Extract the (x, y) coordinate from the center of the cell holding the provided text.  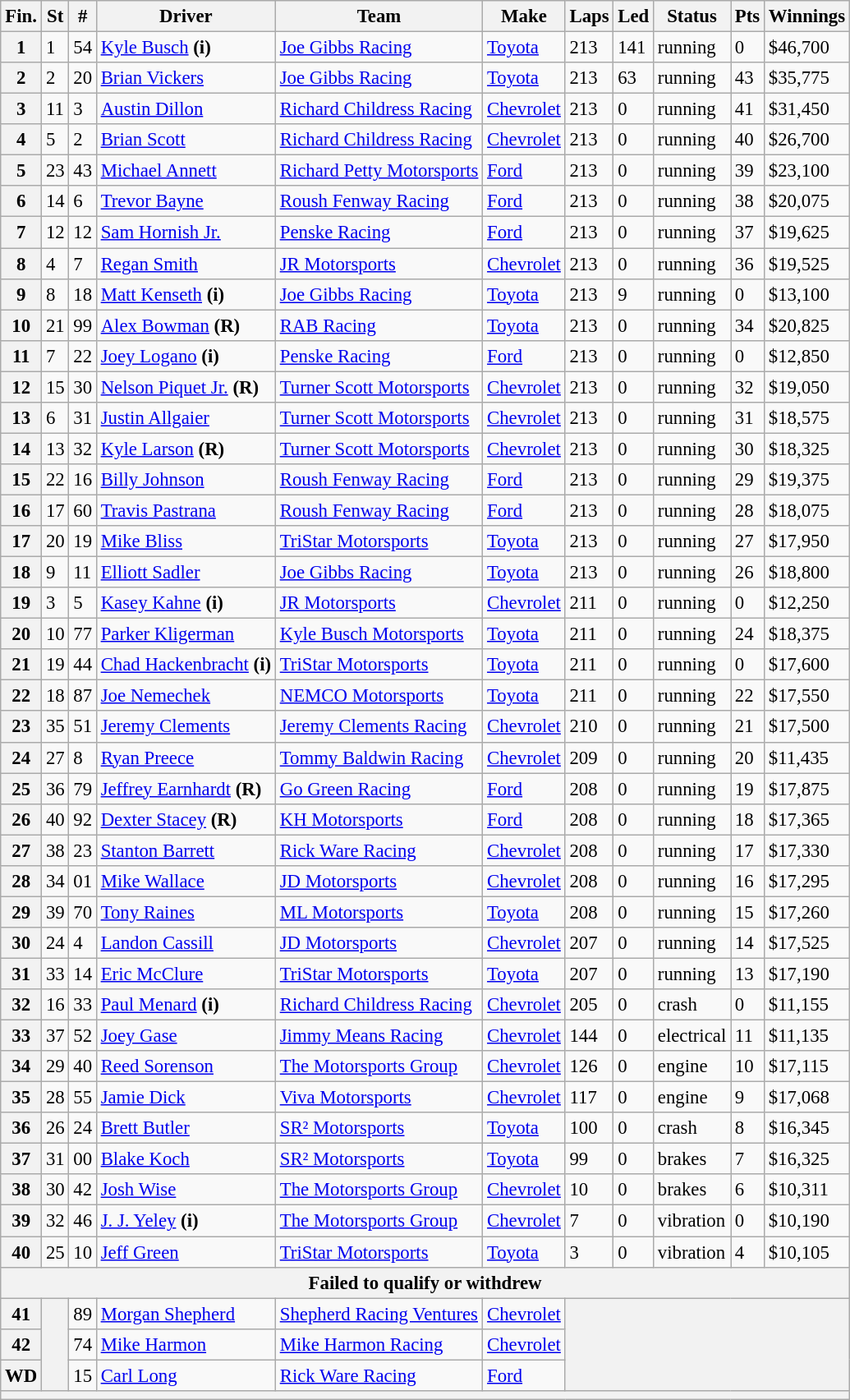
Winnings (807, 16)
Viva Motorsports (379, 1098)
$17,115 (807, 1066)
$10,311 (807, 1190)
210 (590, 727)
$11,135 (807, 1036)
Joey Gase (186, 1036)
$31,450 (807, 109)
Jeremy Clements (186, 727)
54 (82, 48)
Status (691, 16)
00 (82, 1159)
Joey Logano (i) (186, 356)
WD (21, 1375)
J. J. Yeley (i) (186, 1221)
$19,525 (807, 264)
$19,375 (807, 480)
$18,800 (807, 573)
Trevor Bayne (186, 201)
79 (82, 789)
Reed Sorenson (186, 1066)
$17,950 (807, 541)
Kyle Busch (i) (186, 48)
Elliott Sadler (186, 573)
Billy Johnson (186, 480)
$23,100 (807, 171)
Laps (590, 16)
Mike Bliss (186, 541)
$11,435 (807, 758)
Jeff Green (186, 1252)
141 (634, 48)
Go Green Racing (379, 789)
55 (82, 1098)
$20,825 (807, 325)
$17,550 (807, 696)
$17,190 (807, 974)
$18,375 (807, 634)
St (56, 16)
$46,700 (807, 48)
$17,330 (807, 850)
Travis Pastrana (186, 510)
Tommy Baldwin Racing (379, 758)
70 (82, 912)
Kyle Busch Motorsports (379, 634)
electrical (691, 1036)
Ryan Preece (186, 758)
$35,775 (807, 78)
ML Motorsports (379, 912)
Brett Butler (186, 1128)
Team (379, 16)
Morgan Shepherd (186, 1314)
$18,325 (807, 449)
77 (82, 634)
$11,155 (807, 1005)
Driver (186, 16)
$16,325 (807, 1159)
Carl Long (186, 1375)
Brian Vickers (186, 78)
Joe Nemechek (186, 696)
Jimmy Means Racing (379, 1036)
Sam Hornish Jr. (186, 233)
$18,575 (807, 418)
Richard Petty Motorsports (379, 171)
Make (524, 16)
52 (82, 1036)
# (82, 16)
46 (82, 1221)
Jeremy Clements Racing (379, 727)
Austin Dillon (186, 109)
01 (82, 882)
Chad Hackenbracht (i) (186, 665)
$17,875 (807, 789)
Parker Kligerman (186, 634)
209 (590, 758)
KH Motorsports (379, 819)
Matt Kenseth (i) (186, 294)
$17,365 (807, 819)
Jamie Dick (186, 1098)
Kyle Larson (R) (186, 449)
Mike Wallace (186, 882)
Josh Wise (186, 1190)
$18,075 (807, 510)
63 (634, 78)
$17,525 (807, 943)
Justin Allgaier (186, 418)
44 (82, 665)
Mike Harmon Racing (379, 1344)
Tony Raines (186, 912)
$26,700 (807, 140)
100 (590, 1128)
$17,600 (807, 665)
$19,625 (807, 233)
NEMCO Motorsports (379, 696)
Jeffrey Earnhardt (R) (186, 789)
74 (82, 1344)
51 (82, 727)
Landon Cassill (186, 943)
Kasey Kahne (i) (186, 603)
Brian Scott (186, 140)
$12,250 (807, 603)
$17,500 (807, 727)
Nelson Piquet Jr. (R) (186, 387)
117 (590, 1098)
Shepherd Racing Ventures (379, 1314)
$10,105 (807, 1252)
126 (590, 1066)
$17,068 (807, 1098)
$17,260 (807, 912)
Michael Annett (186, 171)
$12,850 (807, 356)
Paul Menard (i) (186, 1005)
Stanton Barrett (186, 850)
$19,050 (807, 387)
Fin. (21, 16)
$16,345 (807, 1128)
Regan Smith (186, 264)
$17,295 (807, 882)
$10,190 (807, 1221)
Failed to qualify or withdrew (425, 1283)
RAB Racing (379, 325)
Mike Harmon (186, 1344)
Pts (747, 16)
60 (82, 510)
144 (590, 1036)
205 (590, 1005)
Eric McClure (186, 974)
Blake Koch (186, 1159)
92 (82, 819)
Dexter Stacey (R) (186, 819)
$20,075 (807, 201)
87 (82, 696)
Alex Bowman (R) (186, 325)
89 (82, 1314)
$13,100 (807, 294)
Led (634, 16)
